Capture the cell that displays the provided text and extract its [X, Y] central coordinate. 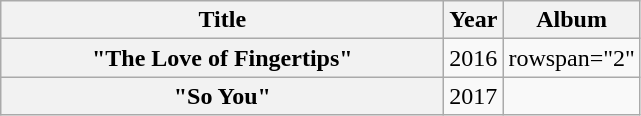
Title [222, 20]
2017 [474, 96]
"The Love of Fingertips" [222, 58]
2016 [474, 58]
"So You" [222, 96]
Album [572, 20]
Year [474, 20]
rowspan="2" [572, 58]
